Output the [X, Y] coordinate of the center of the cell containing the given text.  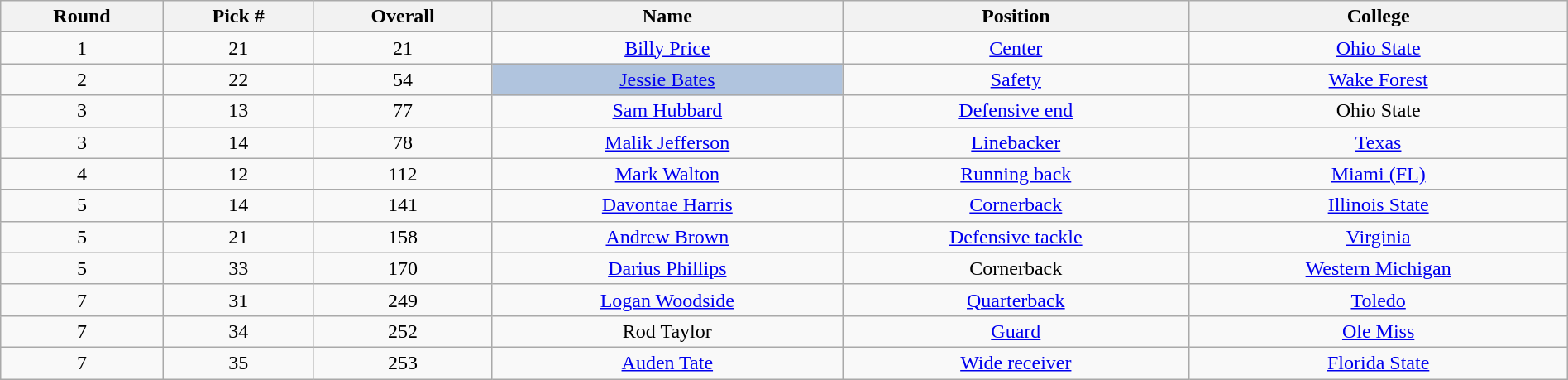
Mark Walton [667, 174]
Round [83, 17]
Safety [1016, 79]
Miami (FL) [1378, 174]
170 [403, 268]
Defensive end [1016, 111]
253 [403, 363]
4 [83, 174]
College [1378, 17]
249 [403, 300]
34 [238, 331]
77 [403, 111]
Running back [1016, 174]
Guard [1016, 331]
1 [83, 48]
54 [403, 79]
22 [238, 79]
Florida State [1378, 363]
Andrew Brown [667, 237]
Logan Woodside [667, 300]
Davontae Harris [667, 205]
Defensive tackle [1016, 237]
Sam Hubbard [667, 111]
Position [1016, 17]
2 [83, 79]
Linebacker [1016, 142]
35 [238, 363]
158 [403, 237]
Wake Forest [1378, 79]
Texas [1378, 142]
Toledo [1378, 300]
Center [1016, 48]
Malik Jefferson [667, 142]
Overall [403, 17]
112 [403, 174]
Western Michigan [1378, 268]
Darius Phillips [667, 268]
Rod Taylor [667, 331]
Auden Tate [667, 363]
13 [238, 111]
Pick # [238, 17]
Virginia [1378, 237]
141 [403, 205]
Illinois State [1378, 205]
31 [238, 300]
12 [238, 174]
Ole Miss [1378, 331]
Wide receiver [1016, 363]
78 [403, 142]
Jessie Bates [667, 79]
Name [667, 17]
252 [403, 331]
33 [238, 268]
Billy Price [667, 48]
Quarterback [1016, 300]
